Scan for the cell matching the given text and deliver its (X, Y) coordinate at center. 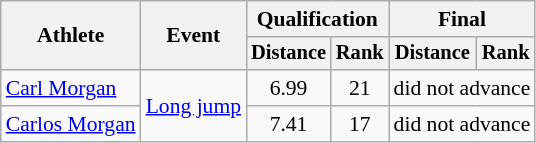
Event (194, 36)
Carlos Morgan (71, 124)
21 (360, 88)
Carl Morgan (71, 88)
Athlete (71, 36)
7.41 (288, 124)
Qualification (317, 19)
Long jump (194, 106)
Final (462, 19)
17 (360, 124)
6.99 (288, 88)
